For the text-containing cell, return its midpoint in [x, y] coordinate format. 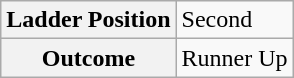
Second [234, 20]
Outcome [88, 58]
Ladder Position [88, 20]
Runner Up [234, 58]
